Capture the cell that displays the provided text and extract its [X, Y] central coordinate. 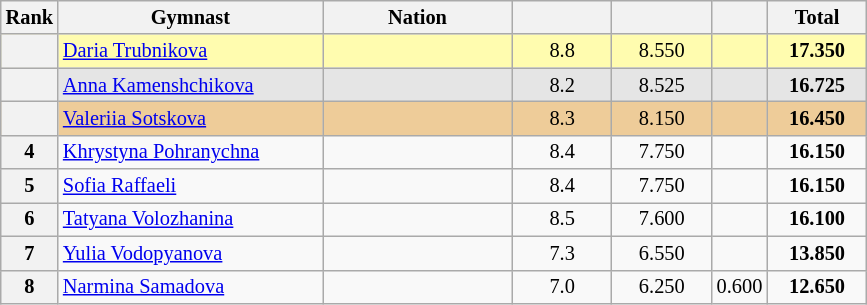
Daria Trubnikova [190, 51]
6.250 [662, 287]
0.600 [740, 287]
4 [30, 152]
8.2 [562, 85]
Yulia Vodopyanova [190, 253]
8 [30, 287]
12.650 [817, 287]
17.350 [817, 51]
Gymnast [190, 17]
8.3 [562, 118]
7.0 [562, 287]
7.3 [562, 253]
13.850 [817, 253]
Nation [418, 17]
Total [817, 17]
16.100 [817, 219]
Khrystyna Pohranychna [190, 152]
7.600 [662, 219]
16.450 [817, 118]
Sofia Raffaeli [190, 186]
8.5 [562, 219]
7 [30, 253]
Valeriia Sotskova [190, 118]
Narmina Samadova [190, 287]
6 [30, 219]
6.550 [662, 253]
8.8 [562, 51]
8.150 [662, 118]
8.550 [662, 51]
Rank [30, 17]
Anna Kamenshchikova [190, 85]
8.525 [662, 85]
16.725 [817, 85]
5 [30, 186]
Tatyana Volozhanina [190, 219]
